Return the [x, y] coordinate for the center point of the cell that contains the specified text.  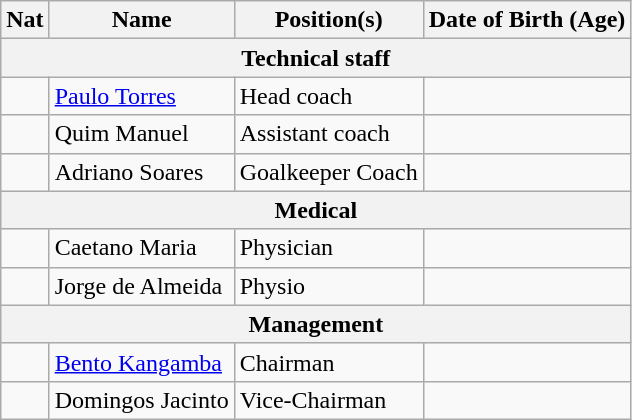
Head coach [328, 96]
Jorge de Almeida [142, 286]
Adriano Soares [142, 172]
Physician [328, 248]
Paulo Torres [142, 96]
Management [316, 324]
Quim Manuel [142, 134]
Name [142, 20]
Medical [316, 210]
Date of Birth (Age) [527, 20]
Caetano Maria [142, 248]
Assistant coach [328, 134]
Chairman [328, 362]
Vice-Chairman [328, 400]
Goalkeeper Coach [328, 172]
Technical staff [316, 58]
Physio [328, 286]
Domingos Jacinto [142, 400]
Nat [25, 20]
Position(s) [328, 20]
Bento Kangamba [142, 362]
